From the cell containing the given text, extract its center point as (x, y) coordinate. 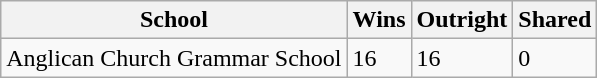
0 (555, 58)
School (174, 20)
Wins (379, 20)
Outright (462, 20)
Shared (555, 20)
Anglican Church Grammar School (174, 58)
